Extract the [x, y] coordinate from the center of the cell holding the provided text.  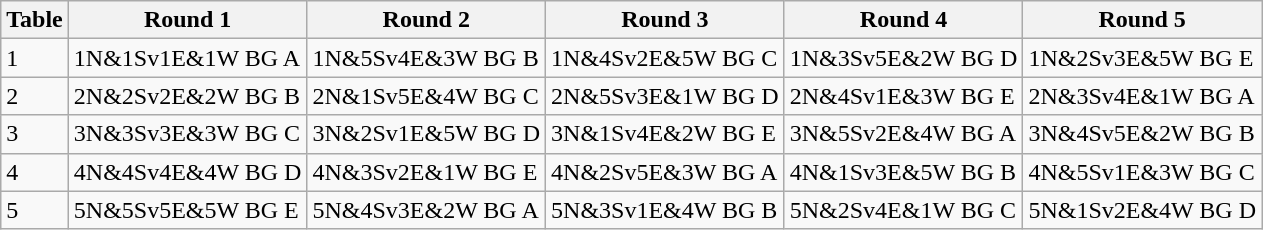
1N&2Sv3E&5W BG E [1142, 58]
1N&5Sv4E&3W BG B [426, 58]
5N&5Sv5E&5W BG E [188, 210]
3N&1Sv4E&2W BG E [666, 134]
4N&2Sv5E&3W BG A [666, 172]
2N&2Sv2E&2W BG B [188, 96]
2N&4Sv1E&3W BG E [904, 96]
4 [35, 172]
2N&5Sv3E&1W BG D [666, 96]
Round 2 [426, 20]
4N&5Sv1E&3W BG C [1142, 172]
5 [35, 210]
4N&3Sv2E&1W BG E [426, 172]
Round 5 [1142, 20]
4N&1Sv3E&5W BG B [904, 172]
1 [35, 58]
2N&3Sv4E&1W BG A [1142, 96]
Round 4 [904, 20]
Round 3 [666, 20]
Table [35, 20]
3N&2Sv1E&5W BG D [426, 134]
3 [35, 134]
3N&5Sv2E&4W BG A [904, 134]
2N&1Sv5E&4W BG C [426, 96]
5N&4Sv3E&2W BG A [426, 210]
3N&4Sv5E&2W BG B [1142, 134]
1N&4Sv2E&5W BG C [666, 58]
5N&3Sv1E&4W BG B [666, 210]
1N&3Sv5E&2W BG D [904, 58]
4N&4Sv4E&4W BG D [188, 172]
1N&1Sv1E&1W BG A [188, 58]
3N&3Sv3E&3W BG C [188, 134]
5N&2Sv4E&1W BG C [904, 210]
5N&1Sv2E&4W BG D [1142, 210]
2 [35, 96]
Round 1 [188, 20]
